Determine the (x, y) coordinate at the center of the cell enclosing the given text.  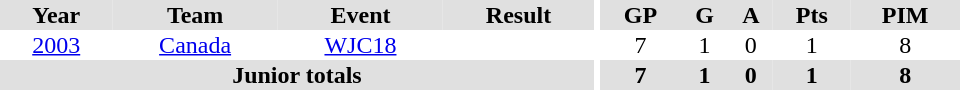
Canada (194, 45)
Result (518, 15)
GP (640, 15)
Year (56, 15)
Junior totals (297, 75)
G (705, 15)
Team (194, 15)
Event (360, 15)
Pts (812, 15)
WJC18 (360, 45)
A (750, 15)
2003 (56, 45)
PIM (905, 15)
